Pinpoint the cell where the given text exists, returning its [X, Y] midpoint coordinate. 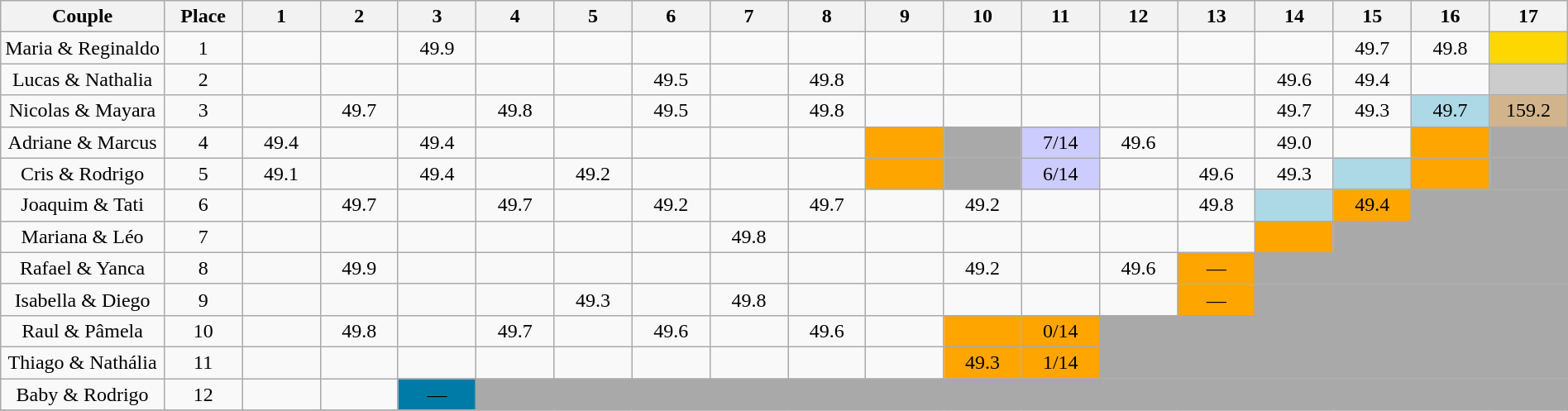
Place [203, 17]
16 [1450, 17]
Nicolas & Mayara [83, 111]
15 [1372, 17]
Isabella & Diego [83, 299]
Couple [83, 17]
14 [1294, 17]
17 [1528, 17]
Thiago & Nathália [83, 362]
159.2 [1528, 111]
Joaquim & Tati [83, 205]
1/14 [1060, 362]
49.0 [1294, 142]
6/14 [1060, 174]
Lucas & Nathalia [83, 79]
Raul & Pâmela [83, 331]
Cris & Rodrigo [83, 174]
Adriane & Marcus [83, 142]
13 [1217, 17]
Baby & Rodrigo [83, 394]
Rafael & Yanca [83, 268]
0/14 [1060, 331]
Maria & Reginaldo [83, 48]
49.1 [281, 174]
Mariana & Léo [83, 237]
7/14 [1060, 142]
